Find where the given text appears and provide that cell's center as [X, Y] coordinate. 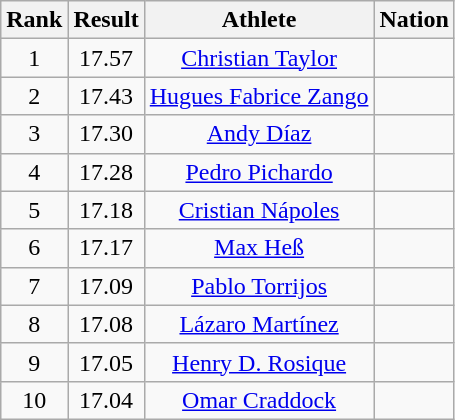
Lázaro Martínez [259, 324]
Rank [34, 20]
17.04 [106, 400]
Pablo Torrijos [259, 286]
Cristian Nápoles [259, 210]
4 [34, 172]
Christian Taylor [259, 58]
6 [34, 248]
17.43 [106, 96]
Nation [414, 20]
Hugues Fabrice Zango [259, 96]
3 [34, 134]
5 [34, 210]
17.05 [106, 362]
Result [106, 20]
Henry D. Rosique [259, 362]
Max Heß [259, 248]
Andy Díaz [259, 134]
9 [34, 362]
10 [34, 400]
17.09 [106, 286]
Omar Craddock [259, 400]
17.08 [106, 324]
Athlete [259, 20]
17.30 [106, 134]
8 [34, 324]
17.28 [106, 172]
17.17 [106, 248]
17.18 [106, 210]
2 [34, 96]
17.57 [106, 58]
Pedro Pichardo [259, 172]
1 [34, 58]
7 [34, 286]
